For the text-containing cell, return its midpoint in (X, Y) coordinate format. 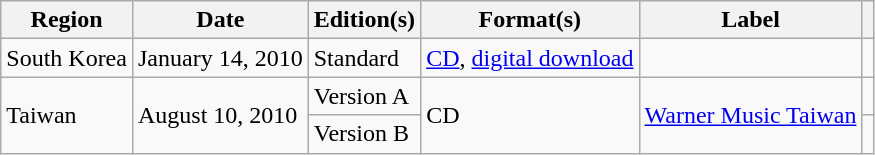
Warner Music Taiwan (750, 115)
Version A (364, 96)
South Korea (67, 58)
Date (220, 20)
August 10, 2010 (220, 115)
Format(s) (530, 20)
CD (530, 115)
CD, digital download (530, 58)
Taiwan (67, 115)
Standard (364, 58)
Region (67, 20)
Version B (364, 134)
January 14, 2010 (220, 58)
Label (750, 20)
Edition(s) (364, 20)
